Search for the cell housing the specified text and yield its [X, Y] center coordinate. 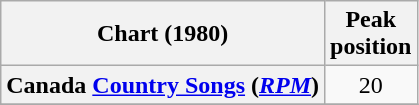
Canada Country Songs (RPM) [163, 85]
20 [371, 85]
Peakposition [371, 34]
Chart (1980) [163, 34]
